Find where the given text appears and provide that cell's center as [x, y] coordinate. 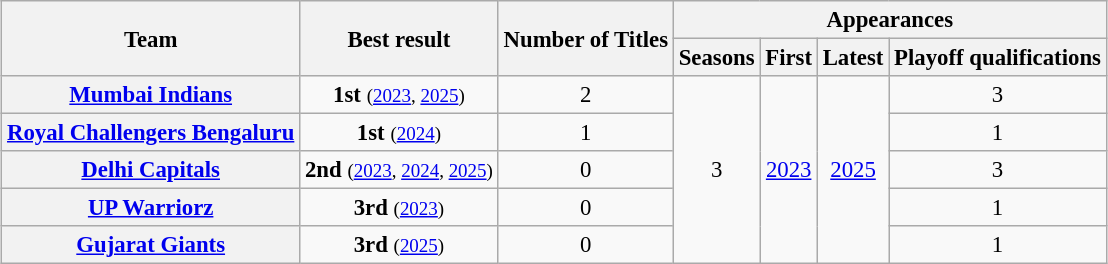
1st (2024) [400, 133]
Delhi Capitals [151, 170]
2 [586, 95]
Team [151, 38]
1st (2023, 2025) [400, 95]
2nd (2023, 2024, 2025) [400, 170]
Seasons [716, 57]
3rd (2025) [400, 245]
3rd (2023) [400, 208]
UP Warriorz [151, 208]
Appearances [890, 20]
Mumbai Indians [151, 95]
Number of Titles [586, 38]
2025 [852, 170]
Royal Challengers Bengaluru [151, 133]
Playoff qualifications [998, 57]
2023 [788, 170]
Gujarat Giants [151, 245]
Best result [400, 38]
First [788, 57]
Latest [852, 57]
